Output the (x, y) coordinate of the center of the cell containing the given text.  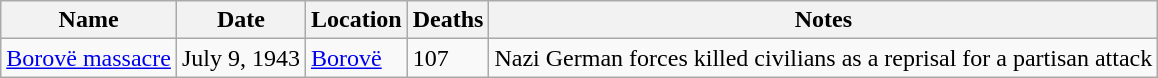
Borovë massacre (89, 58)
Notes (824, 20)
107 (448, 58)
Date (240, 20)
July 9, 1943 (240, 58)
Nazi German forces killed civilians as a reprisal for a partisan attack (824, 58)
Location (356, 20)
Deaths (448, 20)
Borovë (356, 58)
Name (89, 20)
